Search for the cell housing the specified text and yield its (X, Y) center coordinate. 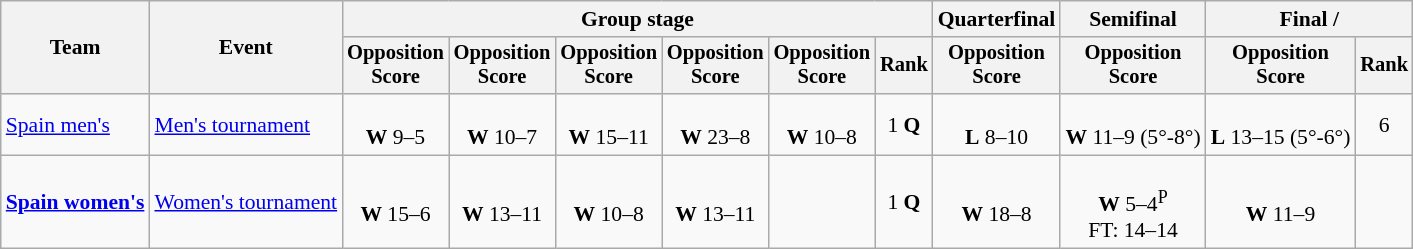
W 9–5 (396, 124)
Spain women's (76, 202)
Event (246, 48)
Quarterfinal (997, 19)
W 10–7 (502, 124)
L 13–15 (5°-6°) (1281, 124)
Team (76, 48)
W 15–6 (396, 202)
W 11–9 (5°-8°) (1132, 124)
W 15–11 (608, 124)
Group stage (638, 19)
6 (1384, 124)
Spain men's (76, 124)
W 23–8 (716, 124)
L 8–10 (997, 124)
Men's tournament (246, 124)
Semifinal (1132, 19)
W 18–8 (997, 202)
W 11–9 (1281, 202)
Final / (1310, 19)
Women's tournament (246, 202)
W 5–4PFT: 14–14 (1132, 202)
